For the text-containing cell, return its midpoint in [X, Y] coordinate format. 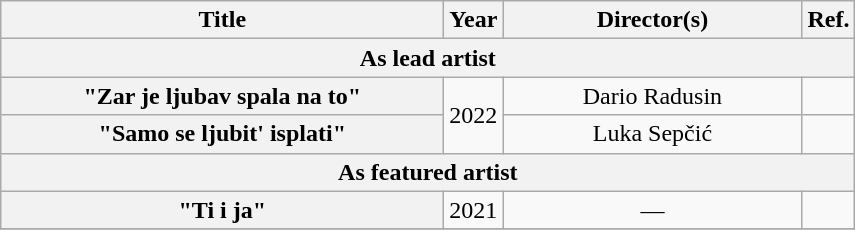
Ref. [828, 20]
Luka Sepčić [652, 134]
Dario Radusin [652, 96]
Director(s) [652, 20]
As featured artist [428, 172]
2021 [474, 210]
"Ti i ja" [222, 210]
As lead artist [428, 58]
"Zar je ljubav spala na to" [222, 96]
— [652, 210]
Year [474, 20]
2022 [474, 115]
"Samo se ljubit' isplati" [222, 134]
Title [222, 20]
